Locate the cell with the specified text and output its [x, y] center coordinate. 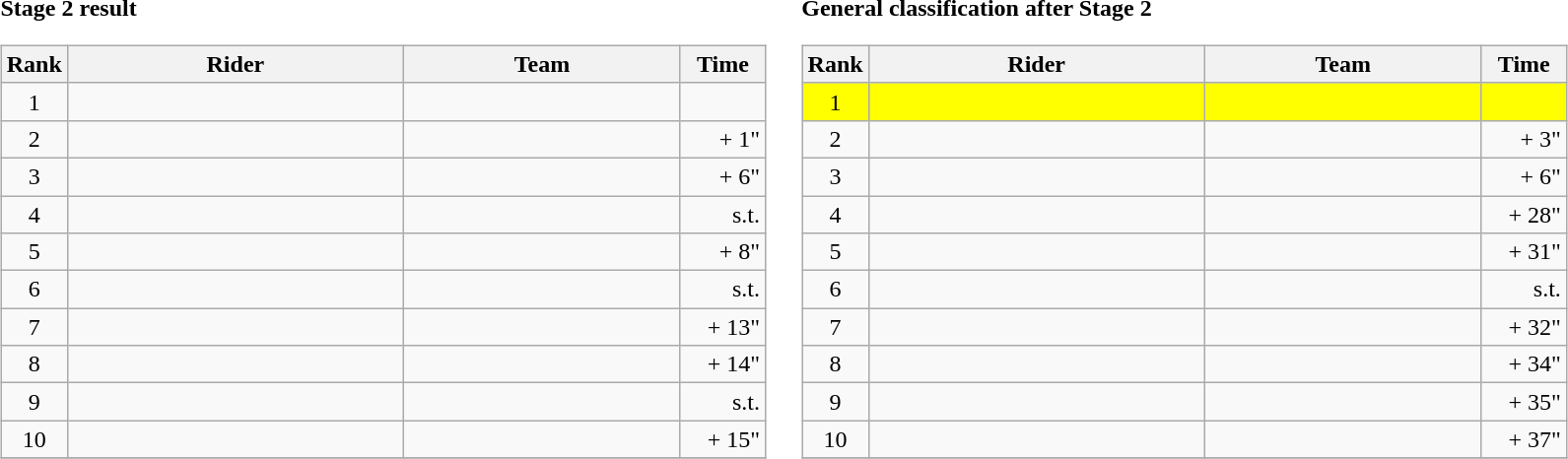
+ 8" [722, 252]
+ 32" [1524, 327]
+ 13" [722, 327]
+ 35" [1524, 402]
+ 34" [1524, 364]
+ 31" [1524, 252]
+ 37" [1524, 439]
+ 1" [722, 139]
+ 28" [1524, 214]
+ 15" [722, 439]
+ 3" [1524, 139]
+ 14" [722, 364]
